Capture the cell that displays the provided text and extract its (x, y) central coordinate. 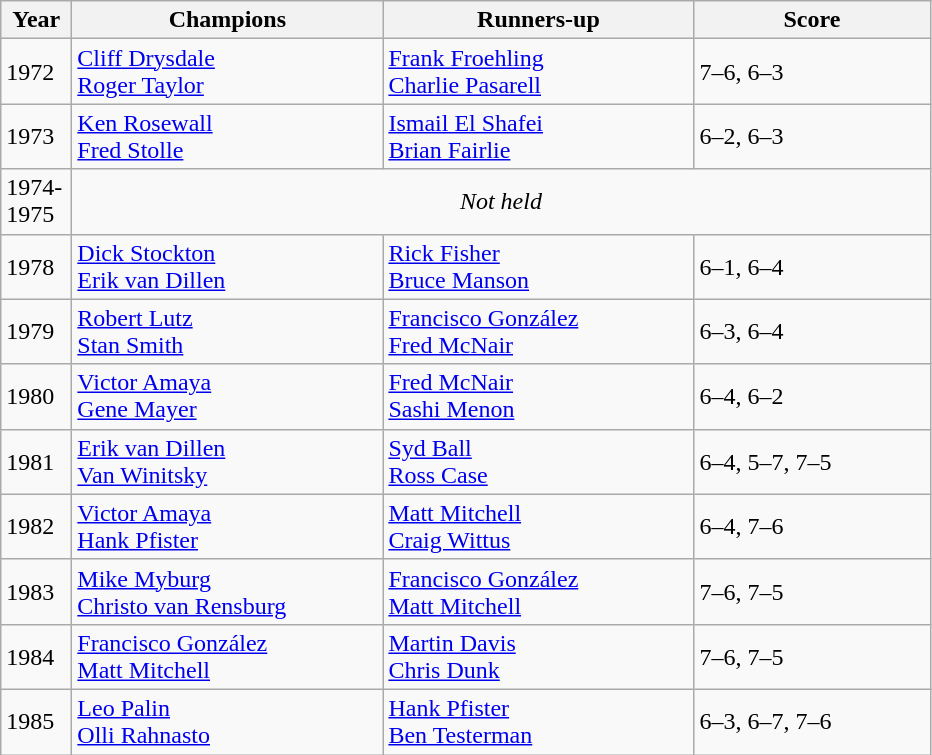
Ken Rosewall Fred Stolle (228, 136)
1984 (36, 656)
6–4, 7–6 (812, 526)
Leo Palin Olli Rahnasto (228, 722)
Ismail El Shafei Brian Fairlie (538, 136)
Frank Froehling Charlie Pasarell (538, 72)
Syd Ball Ross Case (538, 462)
1974-1975 (36, 202)
6–1, 6–4 (812, 266)
1981 (36, 462)
1985 (36, 722)
1978 (36, 266)
6–4, 6–2 (812, 396)
Victor Amaya Hank Pfister (228, 526)
Matt Mitchell Craig Wittus (538, 526)
Martin Davis Chris Dunk (538, 656)
Mike Myburg Christo van Rensburg (228, 592)
Runners-up (538, 20)
Score (812, 20)
Dick Stockton Erik van Dillen (228, 266)
1972 (36, 72)
6–2, 6–3 (812, 136)
1980 (36, 396)
1983 (36, 592)
Fred McNair Sashi Menon (538, 396)
6–3, 6–7, 7–6 (812, 722)
Erik van Dillen Van Winitsky (228, 462)
7–6, 6–3 (812, 72)
Hank Pfister Ben Testerman (538, 722)
1982 (36, 526)
Robert Lutz Stan Smith (228, 332)
Not held (501, 202)
Year (36, 20)
6–3, 6–4 (812, 332)
6–4, 5–7, 7–5 (812, 462)
1973 (36, 136)
Francisco González Fred McNair (538, 332)
1979 (36, 332)
Victor Amaya Gene Mayer (228, 396)
Cliff Drysdale Roger Taylor (228, 72)
Champions (228, 20)
Rick Fisher Bruce Manson (538, 266)
